Return the [X, Y] coordinate for the center point of the cell that contains the specified text.  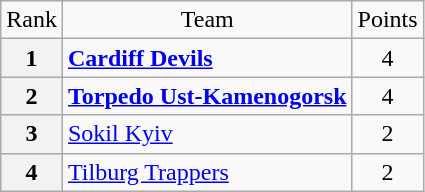
3 [32, 134]
Sokil Kyiv [207, 134]
Rank [32, 20]
Points [388, 20]
Team [207, 20]
1 [32, 58]
Torpedo Ust-Kamenogorsk [207, 96]
Cardiff Devils [207, 58]
Tilburg Trappers [207, 172]
